Output the [X, Y] coordinate of the center of the cell containing the given text.  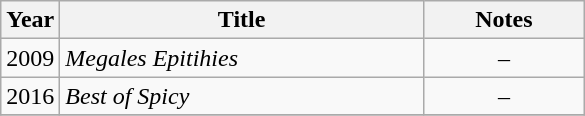
2009 [30, 58]
Title [242, 20]
2016 [30, 96]
Megales Epitihies [242, 58]
Year [30, 20]
Notes [504, 20]
Best of Spicy [242, 96]
